Scan for the cell matching the given text and deliver its [X, Y] coordinate at center. 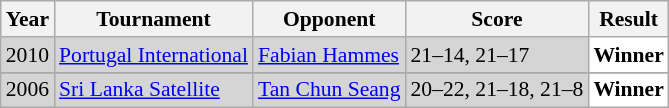
Result [628, 19]
Year [28, 19]
2010 [28, 55]
20–22, 21–18, 21–8 [498, 90]
Portugal International [154, 55]
Sri Lanka Satellite [154, 90]
Opponent [330, 19]
Tournament [154, 19]
Fabian Hammes [330, 55]
Score [498, 19]
21–14, 21–17 [498, 55]
Tan Chun Seang [330, 90]
2006 [28, 90]
